Return the (X, Y) coordinate for the center point of the cell that contains the specified text.  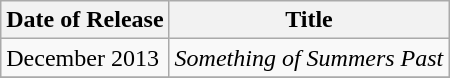
Date of Release (85, 20)
Something of Summers Past (309, 58)
December 2013 (85, 58)
Title (309, 20)
